Locate the cell with the specified text and output its (X, Y) center coordinate. 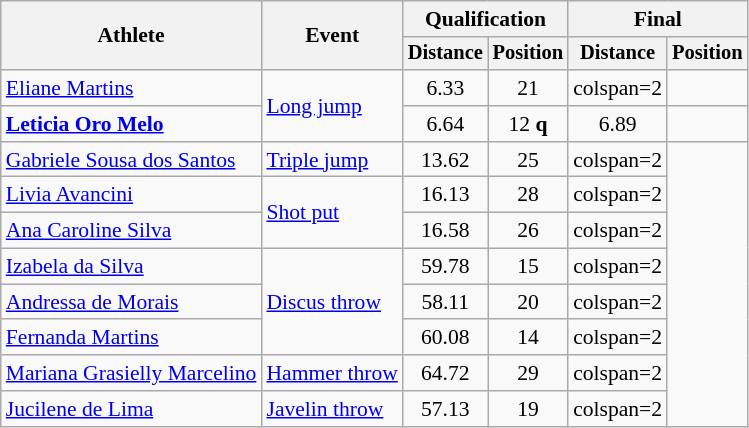
Ana Caroline Silva (132, 231)
Javelin throw (332, 409)
25 (528, 160)
16.58 (446, 231)
6.33 (446, 88)
29 (528, 373)
Livia Avancini (132, 195)
Eliane Martins (132, 88)
Discus throw (332, 302)
15 (528, 267)
64.72 (446, 373)
14 (528, 338)
Leticia Oro Melo (132, 124)
59.78 (446, 267)
Event (332, 36)
Jucilene de Lima (132, 409)
Izabela da Silva (132, 267)
13.62 (446, 160)
28 (528, 195)
19 (528, 409)
Hammer throw (332, 373)
Qualification (486, 19)
16.13 (446, 195)
57.13 (446, 409)
Athlete (132, 36)
6.64 (446, 124)
Triple jump (332, 160)
Shot put (332, 212)
58.11 (446, 302)
Gabriele Sousa dos Santos (132, 160)
Final (658, 19)
Andressa de Morais (132, 302)
26 (528, 231)
Fernanda Martins (132, 338)
12 q (528, 124)
21 (528, 88)
20 (528, 302)
6.89 (618, 124)
Long jump (332, 106)
Mariana Grasielly Marcelino (132, 373)
60.08 (446, 338)
